Find where the given text appears and provide that cell's center as [X, Y] coordinate. 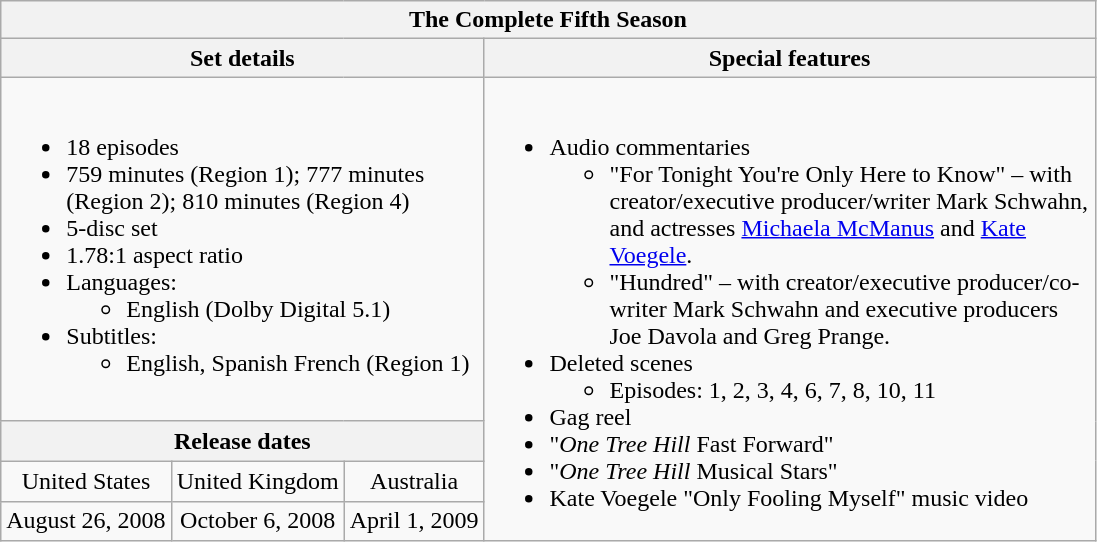
October 6, 2008 [258, 521]
Set details [242, 58]
United States [86, 481]
Release dates [242, 441]
Australia [414, 481]
The Complete Fifth Season [548, 20]
United Kingdom [258, 481]
August 26, 2008 [86, 521]
Special features [790, 58]
April 1, 2009 [414, 521]
